From the cell containing the given text, extract its center point as [X, Y] coordinate. 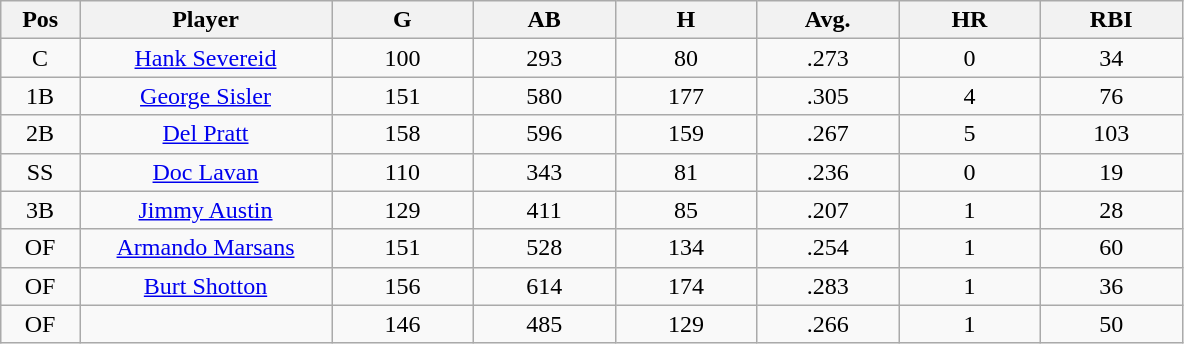
.266 [828, 324]
343 [544, 172]
34 [1111, 58]
Pos [40, 20]
3B [40, 210]
Hank Severeid [206, 58]
28 [1111, 210]
100 [403, 58]
C [40, 58]
5 [970, 134]
2B [40, 134]
4 [970, 96]
614 [544, 286]
Avg. [828, 20]
Armando Marsans [206, 248]
110 [403, 172]
174 [686, 286]
.283 [828, 286]
Player [206, 20]
485 [544, 324]
Del Pratt [206, 134]
.273 [828, 58]
Burt Shotton [206, 286]
50 [1111, 324]
156 [403, 286]
.254 [828, 248]
Doc Lavan [206, 172]
36 [1111, 286]
.267 [828, 134]
596 [544, 134]
293 [544, 58]
580 [544, 96]
1B [40, 96]
.236 [828, 172]
411 [544, 210]
HR [970, 20]
146 [403, 324]
159 [686, 134]
SS [40, 172]
81 [686, 172]
G [403, 20]
19 [1111, 172]
.305 [828, 96]
134 [686, 248]
103 [1111, 134]
158 [403, 134]
George Sisler [206, 96]
.207 [828, 210]
85 [686, 210]
76 [1111, 96]
80 [686, 58]
Jimmy Austin [206, 210]
AB [544, 20]
177 [686, 96]
60 [1111, 248]
528 [544, 248]
H [686, 20]
RBI [1111, 20]
